Extract the (x, y) coordinate from the center of the cell holding the provided text.  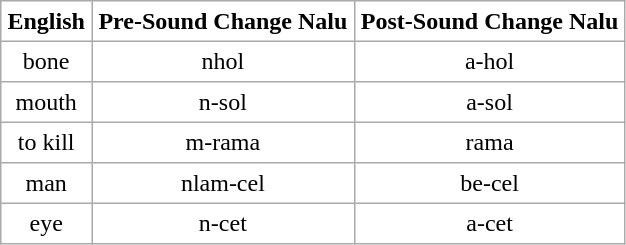
to kill (46, 142)
m-rama (223, 142)
Post-Sound Change Nalu (490, 21)
a-cet (490, 223)
English (46, 21)
bone (46, 61)
man (46, 183)
rama (490, 142)
n-sol (223, 102)
a-hol (490, 61)
be-cel (490, 183)
nlam-cel (223, 183)
mouth (46, 102)
n-cet (223, 223)
a-sol (490, 102)
eye (46, 223)
Pre-Sound Change Nalu (223, 21)
nhol (223, 61)
